Provide the (x, y) coordinate of the cell's center where the given text is located.  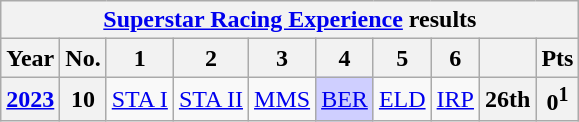
IRP (455, 100)
01 (558, 100)
STA I (140, 100)
4 (345, 58)
1 (140, 58)
ELD (402, 100)
6 (455, 58)
Superstar Racing Experience results (290, 20)
2023 (30, 100)
BER (345, 100)
5 (402, 58)
No. (83, 58)
2 (210, 58)
STA II (210, 100)
Year (30, 58)
Pts (558, 58)
MMS (282, 100)
26th (508, 100)
3 (282, 58)
10 (83, 100)
